Capture the cell that displays the provided text and extract its [x, y] central coordinate. 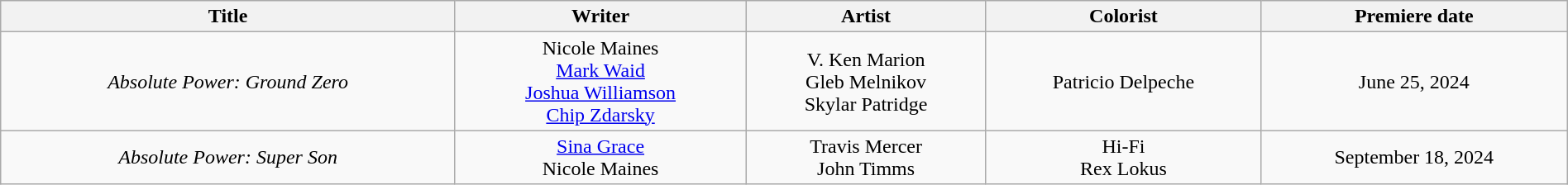
V. Ken MarionGleb MelnikovSkylar Patridge [867, 81]
Patricio Delpeche [1123, 81]
Hi-FiRex Lokus [1123, 157]
Colorist [1123, 17]
Nicole MainesMark WaidJoshua WilliamsonChip Zdarsky [600, 81]
Title [228, 17]
Writer [600, 17]
Sina GraceNicole Maines [600, 157]
Travis MercerJohn Timms [867, 157]
Artist [867, 17]
Absolute Power: Ground Zero [228, 81]
June 25, 2024 [1414, 81]
Premiere date [1414, 17]
Absolute Power: Super Son [228, 157]
September 18, 2024 [1414, 157]
